Find where the given text appears and provide that cell's center as (X, Y) coordinate. 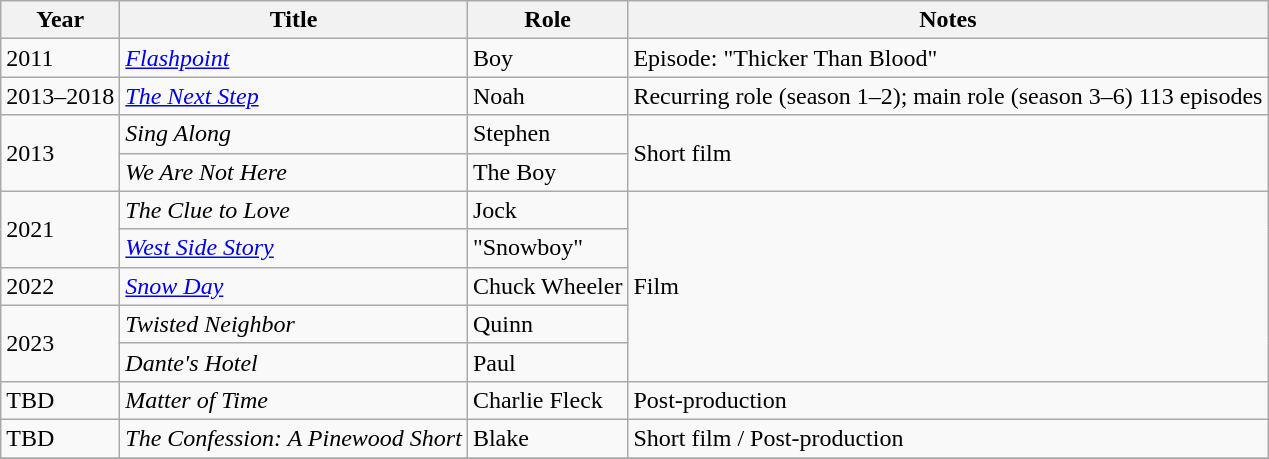
Jock (548, 210)
Blake (548, 438)
The Boy (548, 172)
2021 (60, 229)
Charlie Fleck (548, 400)
Snow Day (294, 286)
Stephen (548, 134)
Matter of Time (294, 400)
Quinn (548, 324)
We Are Not Here (294, 172)
Recurring role (season 1–2); main role (season 3–6) 113 episodes (948, 96)
West Side Story (294, 248)
2022 (60, 286)
Role (548, 20)
Short film (948, 153)
Episode: "Thicker Than Blood" (948, 58)
2013–2018 (60, 96)
2023 (60, 343)
Year (60, 20)
The Next Step (294, 96)
Paul (548, 362)
Dante's Hotel (294, 362)
Film (948, 286)
The Clue to Love (294, 210)
2013 (60, 153)
Short film / Post-production (948, 438)
Boy (548, 58)
Sing Along (294, 134)
Notes (948, 20)
2011 (60, 58)
"Snowboy" (548, 248)
Title (294, 20)
Noah (548, 96)
The Confession: A Pinewood Short (294, 438)
Chuck Wheeler (548, 286)
Twisted Neighbor (294, 324)
Flashpoint (294, 58)
Post-production (948, 400)
